Return [X, Y] of the center of cell containing provided text 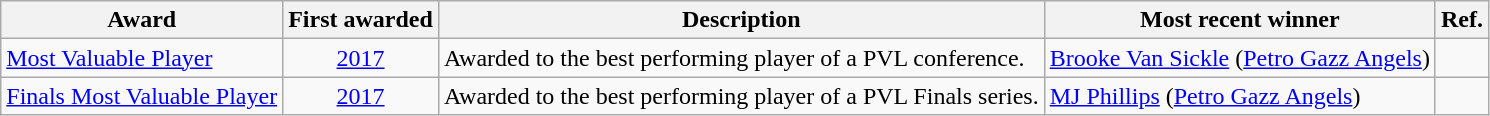
Ref. [1462, 20]
Finals Most Valuable Player [142, 96]
Most Valuable Player [142, 58]
Brooke Van Sickle (Petro Gazz Angels) [1240, 58]
MJ Phillips (Petro Gazz Angels) [1240, 96]
Awarded to the best performing player of a PVL conference. [741, 58]
Award [142, 20]
Awarded to the best performing player of a PVL Finals series. [741, 96]
Description [741, 20]
First awarded [361, 20]
Most recent winner [1240, 20]
